Locate the cell with the specified text and output its (X, Y) center coordinate. 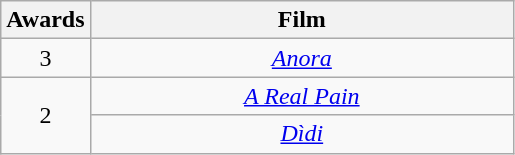
Film (302, 20)
Awards (46, 20)
A Real Pain (302, 96)
Anora (302, 58)
2 (46, 115)
Dìdi (302, 134)
3 (46, 58)
